Provide the (x, y) coordinate of the cell's center where the given text is located.  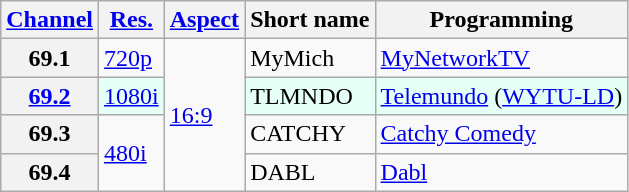
MyMich (310, 58)
Catchy Comedy (502, 134)
720p (132, 58)
69.3 (50, 134)
69.1 (50, 58)
Dabl (502, 172)
69.4 (50, 172)
TLMNDO (310, 96)
1080i (132, 96)
69.2 (50, 96)
Aspect (204, 20)
480i (132, 153)
Telemundo (WYTU-LD) (502, 96)
CATCHY (310, 134)
Res. (132, 20)
Channel (50, 20)
16:9 (204, 115)
Programming (502, 20)
MyNetworkTV (502, 58)
DABL (310, 172)
Short name (310, 20)
